From the cell containing the given text, extract its center point as [X, Y] coordinate. 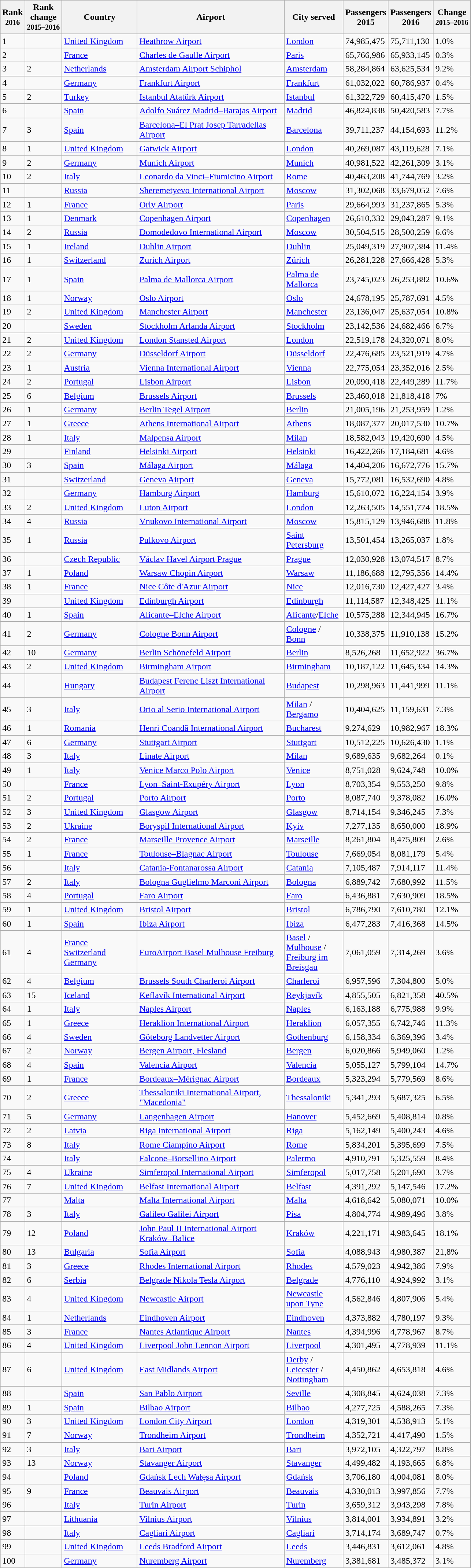
5,201,690 [411, 1172]
4,624,038 [411, 1393]
10,298,963 [366, 685]
Latvia [100, 1130]
96 [12, 1505]
Beauvais [314, 1491]
7,610,780 [411, 909]
85 [12, 1332]
2.5% [452, 368]
Hamburg [314, 493]
Palma de Mallorca [314, 279]
28,500,259 [411, 232]
Linate Airport [211, 756]
Helsinki [314, 452]
Bari [314, 1449]
11,441,999 [411, 685]
Malta International Airport [211, 1200]
0.7% [452, 1533]
6,158,334 [366, 1037]
76 [12, 1186]
Trondheim [314, 1435]
4,391,292 [366, 1186]
Stavanger Airport [211, 1463]
1.8% [452, 540]
8,081,179 [411, 854]
Keflavík International Airport [211, 995]
6,786,790 [366, 909]
12,016,730 [366, 587]
4,983,645 [411, 1233]
Derby / Leicester / Nottingham [314, 1369]
Domodedovo International Airport [211, 232]
62 [12, 981]
5,325,559 [411, 1158]
60 [12, 923]
Bilbao Airport [211, 1407]
Pisa [314, 1214]
Sheremetyevo International Airport [211, 190]
Copenhagen [314, 218]
11,645,334 [411, 666]
9,553,250 [411, 784]
7,314,269 [411, 952]
22,476,685 [366, 354]
Faro [314, 895]
92 [12, 1449]
24,678,195 [366, 298]
14.4% [452, 573]
42 [12, 652]
Passengers2015 [366, 17]
3,934,891 [411, 1519]
Bulgaria [100, 1252]
40,981,522 [366, 162]
6,057,355 [366, 1023]
11,910,138 [411, 633]
86 [12, 1346]
7.6% [452, 190]
3,714,174 [366, 1533]
12,427,427 [411, 587]
7,416,368 [411, 923]
3,972,105 [366, 1449]
Change2015–2016 [452, 17]
Belfast [314, 1186]
10,404,625 [366, 710]
28 [12, 437]
Saint Petersburg [314, 540]
Czech Republic [100, 559]
Simferopol International Airport [211, 1172]
15.2% [452, 633]
1.0% [452, 41]
5,408,814 [411, 1116]
4,855,505 [366, 995]
81 [12, 1266]
4,417,490 [411, 1435]
1.1% [452, 742]
4,980,387 [411, 1252]
65,766,986 [366, 55]
Alicante–Elche Airport [211, 615]
41,744,769 [411, 176]
18.1% [452, 1233]
27 [12, 423]
74 [12, 1158]
Barcelona [314, 130]
Palma de Mallorca Airport [211, 279]
71 [12, 1116]
Orio al Serio International Airport [211, 710]
Marseille [314, 840]
Gdańsk [314, 1477]
74,985,475 [366, 41]
43,119,628 [411, 148]
0.1% [452, 756]
Belgrade Nikola Tesla Airport [211, 1280]
Bristol Airport [211, 909]
Edinburgh Airport [211, 601]
Nice Côte d'Azur Airport [211, 587]
11,159,631 [411, 710]
France Switzerland Germany [100, 952]
78 [12, 1214]
Thessaloniki International Airport, "Macedonia" [211, 1097]
Heathrow Airport [211, 41]
Leeds [314, 1547]
99 [12, 1547]
4,499,482 [366, 1463]
11,652,922 [411, 652]
Dublin Airport [211, 246]
22,519,178 [366, 340]
7,061,059 [366, 952]
Finland [100, 452]
21,818,418 [411, 395]
Geneva Airport [211, 479]
5,341,293 [366, 1097]
29,664,993 [366, 204]
3.6% [452, 952]
Amsterdam Airport Schiphol [211, 69]
10,338,375 [366, 633]
Turin Airport [211, 1505]
4,942,386 [411, 1266]
3,612,061 [411, 1547]
Nantes [314, 1332]
Rome Ciampino Airport [211, 1144]
63 [12, 995]
23,521,919 [411, 354]
10,512,225 [366, 742]
Cologne Bonn Airport [211, 633]
8,087,740 [366, 798]
6,742,746 [411, 1023]
58 [12, 895]
Boryspil International Airport [211, 826]
8,751,028 [366, 770]
Marseille Provence Airport [211, 840]
21 [12, 340]
Bologna [314, 881]
39 [12, 601]
11.5% [452, 881]
3.8% [452, 1214]
Warsaw [314, 573]
Porto [314, 798]
50 [12, 784]
8,261,804 [366, 840]
4,193,665 [411, 1463]
16,532,690 [411, 479]
6,889,742 [366, 881]
Romania [100, 728]
Alicante/Elche [314, 615]
30,504,515 [366, 232]
4,804,774 [366, 1214]
Oslo Airport [211, 298]
35 [12, 540]
Riga [314, 1130]
Cologne / Bonn [314, 633]
Denmark [100, 218]
65 [12, 1023]
5.1% [452, 1421]
Belgrade [314, 1280]
8.4% [452, 1158]
13,501,454 [366, 540]
Toulouse [314, 854]
8,714,154 [366, 812]
Frankfurt [314, 83]
20,017,530 [411, 423]
3,706,180 [366, 1477]
Lyon [314, 784]
21,005,196 [366, 409]
Gatwick Airport [211, 148]
Valencia Airport [211, 1065]
San Pablo Airport [211, 1393]
23,745,023 [366, 279]
73 [12, 1144]
9.1% [452, 218]
4,004,081 [411, 1477]
City served [314, 17]
26,253,882 [411, 279]
91 [12, 1435]
22,449,289 [411, 382]
3,814,001 [366, 1519]
Václav Havel Airport Prague [211, 559]
5.0% [452, 981]
Bordeaux–Mérignac Airport [211, 1079]
94 [12, 1477]
8,475,809 [411, 840]
Gothenburg [314, 1037]
Frankfurt Airport [211, 83]
29,043,287 [411, 218]
4,618,642 [366, 1200]
Madrid [314, 111]
Porto Airport [211, 798]
97 [12, 1519]
Liverpool John Lennon Airport [211, 1346]
13,265,037 [411, 540]
65,933,145 [411, 55]
38 [12, 587]
4,538,913 [411, 1421]
Stuttgart [314, 742]
63,625,534 [411, 69]
17 [12, 279]
6.7% [452, 326]
Hungary [100, 685]
83 [12, 1299]
16 [12, 260]
45 [12, 710]
9,378,082 [411, 798]
Henri Coandă International Airport [211, 728]
25,049,319 [366, 246]
4,924,992 [411, 1280]
90 [12, 1421]
Kyiv [314, 826]
39,711,237 [366, 130]
34 [12, 521]
100 [12, 1561]
19,420,690 [411, 437]
Bordeaux [314, 1079]
Bristol [314, 909]
0.4% [452, 83]
Kraków [314, 1233]
4,653,818 [411, 1369]
8.6% [452, 1079]
11.7% [452, 382]
Budapest Ferenc Liszt International Airport [211, 685]
4,562,846 [366, 1299]
Venice [314, 770]
42,261,309 [411, 162]
Barcelona–El Prat Josep Tarradellas Airport [211, 130]
18 [12, 298]
Ibiza Airport [211, 923]
24,682,466 [411, 326]
Lisbon Airport [211, 382]
15,772,081 [366, 479]
3,446,831 [366, 1547]
7,304,800 [411, 981]
93 [12, 1463]
4,776,110 [366, 1280]
5,017,758 [366, 1172]
14,404,206 [366, 465]
69 [12, 1079]
Hamburg Airport [211, 493]
7,669,054 [366, 854]
Düsseldorf Airport [211, 354]
5,799,104 [411, 1065]
56 [12, 868]
Bucharest [314, 728]
2.6% [452, 840]
43 [12, 666]
89 [12, 1407]
12.1% [452, 909]
36.7% [452, 652]
Dublin [314, 246]
3.7% [452, 1172]
46,824,838 [366, 111]
East Midlands Airport [211, 1369]
Geneva [314, 479]
10.7% [452, 423]
Milan / Bergamo [314, 710]
Heraklion [314, 1023]
26,281,228 [366, 260]
14.5% [452, 923]
68 [12, 1065]
20,090,418 [366, 382]
40 [12, 615]
6,020,866 [366, 1051]
Birmingham [314, 666]
Prague [314, 559]
8,526,268 [366, 652]
82 [12, 1280]
61,322,729 [366, 97]
6,957,596 [366, 981]
23,352,016 [411, 368]
53 [12, 826]
37 [12, 573]
5,162,149 [366, 1130]
Vilnius [314, 1519]
Vnukovo International Airport [211, 521]
16,422,266 [366, 452]
95 [12, 1491]
Riga International Airport [211, 1130]
Munich Airport [211, 162]
27,907,384 [411, 246]
Naples [314, 1009]
7,105,487 [366, 868]
30 [12, 465]
10,982,967 [411, 728]
40,463,208 [366, 176]
Bari Airport [211, 1449]
12,263,505 [366, 507]
8,703,354 [366, 784]
17,184,681 [411, 452]
Eindhoven Airport [211, 1318]
0.8% [452, 1116]
Manchester Airport [211, 312]
Trondheim Airport [211, 1435]
Ibiza [314, 923]
Vienna International Airport [211, 368]
8.8% [452, 1449]
25,787,691 [411, 298]
Adolfo Suárez Madrid–Barajas Airport [211, 111]
64 [12, 1009]
Manchester [314, 312]
Lyon–Saint-Exupéry Airport [211, 784]
21,8% [452, 1252]
Munich [314, 162]
6.8% [452, 1463]
40,269,087 [366, 148]
7.1% [452, 148]
Orly Airport [211, 204]
Budapest [314, 685]
3,689,747 [411, 1533]
77 [12, 1200]
4,352,721 [366, 1435]
4,319,301 [366, 1421]
Nice [314, 587]
31,237,865 [411, 204]
14,551,774 [411, 507]
Sofia Airport [211, 1252]
9,682,264 [411, 756]
9,689,635 [366, 756]
Berlin Schönefeld Airport [211, 652]
26 [12, 409]
Pulkovo Airport [211, 540]
7,630,909 [411, 895]
Belfast International Airport [211, 1186]
5,080,071 [411, 1200]
18.3% [452, 728]
4,373,882 [366, 1318]
Galileo Galilei Airport [211, 1214]
Athens [314, 423]
23,460,018 [366, 395]
Göteborg Landvetter Airport [211, 1037]
4,450,862 [366, 1369]
6,436,881 [366, 895]
Newcastle Airport [211, 1299]
23 [12, 368]
16.7% [452, 615]
44 [12, 685]
Hanover [314, 1116]
24,320,071 [411, 340]
John Paul II International Airport Kraków–Balice [211, 1233]
7.9% [452, 1266]
Bergen Airport, Flesland [211, 1051]
61 [12, 952]
Málaga Airport [211, 465]
6,369,396 [411, 1037]
Cagliari Airport [211, 1533]
4.7% [452, 354]
0.3% [452, 55]
75,711,130 [411, 41]
3,485,372 [411, 1561]
7,277,135 [366, 826]
Gdańsk Lech Wałęsa Airport [211, 1477]
80 [12, 1252]
Glasgow Airport [211, 812]
49 [12, 770]
Vilnius Airport [211, 1519]
Cagliari [314, 1533]
5,147,546 [411, 1186]
Brussels South Charleroi Airport [211, 981]
5,779,569 [411, 1079]
18.9% [452, 826]
London Stansted Airport [211, 340]
4,301,495 [366, 1346]
Charles de Gaulle Airport [211, 55]
Catania-Fontanarossa Airport [211, 868]
Malpensa Airport [211, 437]
Stavanger [314, 1463]
9,624,748 [411, 770]
10,575,288 [366, 615]
Nuremberg [314, 1561]
10,626,430 [411, 742]
59 [12, 909]
London City Airport [211, 1421]
12,795,356 [411, 573]
15,815,129 [366, 521]
25,637,054 [411, 312]
16,224,154 [411, 493]
54 [12, 840]
40.5% [452, 995]
11.8% [452, 521]
18,582,043 [366, 437]
24 [12, 382]
7.5% [452, 1144]
4,778,967 [411, 1332]
11.3% [452, 1023]
Bologna Guglielmo Marconi Airport [211, 881]
Edinburgh [314, 601]
Falcone–Borsellino Airport [211, 1158]
4,088,943 [366, 1252]
Bergen [314, 1051]
Bilbao [314, 1407]
7,914,117 [411, 868]
18,087,377 [366, 423]
75 [12, 1172]
Amsterdam [314, 69]
15.7% [452, 465]
10.6% [452, 279]
Charleroi [314, 981]
4,221,171 [366, 1233]
Rank2016 [12, 17]
9.9% [452, 1009]
5,323,294 [366, 1079]
Birmingham Airport [211, 666]
46 [12, 728]
Lithuania [100, 1519]
Basel / Mulhouse / Freiburg im Breisgau [314, 952]
7% [452, 395]
4,394,996 [366, 1332]
7.8% [452, 1505]
36 [12, 559]
67 [12, 1051]
Zurich Airport [211, 260]
Airport [211, 17]
14.7% [452, 1065]
4,579,023 [366, 1266]
9.8% [452, 784]
Serbia [100, 1280]
Berlin Tegel Airport [211, 409]
60,415,470 [411, 97]
Luton Airport [211, 507]
Newcastle upon Tyne [314, 1299]
Brussels Airport [211, 395]
Nuremberg Airport [211, 1561]
Venice Marco Polo Airport [211, 770]
26,610,332 [366, 218]
Vienna [314, 368]
4,780,197 [411, 1318]
4,322,797 [411, 1449]
52 [12, 812]
Istanbul Atatürk Airport [211, 97]
4,778,939 [411, 1346]
Glasgow [314, 812]
Beauvais Airport [211, 1491]
20 [12, 326]
21,253,959 [411, 409]
11 [12, 190]
Nantes Atlantique Airport [211, 1332]
14.3% [452, 666]
44,154,693 [411, 130]
3.9% [452, 493]
23,136,047 [366, 312]
Catania [314, 868]
Istanbul [314, 97]
12,348,425 [411, 601]
79 [12, 1233]
72 [12, 1130]
10,187,122 [366, 666]
60,786,937 [411, 83]
Faro Airport [211, 895]
Athens International Airport [211, 423]
11,114,587 [366, 601]
33,679,052 [411, 190]
50,420,583 [411, 111]
Helsinki Airport [211, 452]
31,302,068 [366, 190]
Stockholm [314, 326]
Stockholm Arlanda Airport [211, 326]
16,672,776 [411, 465]
Austria [100, 368]
5,687,325 [411, 1097]
14 [12, 232]
57 [12, 881]
EuroAirport Basel Mulhouse Freiburg [211, 952]
Reykjavík [314, 995]
Sofia [314, 1252]
17.2% [452, 1186]
5,400,243 [411, 1130]
Toulouse–Blagnac Airport [211, 854]
Rhodes International Airport [211, 1266]
4,308,845 [366, 1393]
22 [12, 354]
3,381,681 [366, 1561]
3,997,856 [411, 1491]
31 [12, 479]
47 [12, 742]
Rhodes [314, 1266]
6,821,358 [411, 995]
Naples Airport [211, 1009]
4,910,791 [366, 1158]
5,395,699 [411, 1144]
58,284,864 [366, 69]
4,989,496 [411, 1214]
5,949,060 [411, 1051]
5,055,127 [366, 1065]
Lisbon [314, 382]
Simferopol [314, 1172]
Turkey [100, 97]
Heraklion International Airport [211, 1023]
Liverpool [314, 1346]
15,610,072 [366, 493]
11,186,688 [366, 573]
Langenhagen Airport [211, 1116]
Brussels [314, 395]
3,659,312 [366, 1505]
Leeds Bradford Airport [211, 1547]
8,650,000 [411, 826]
Passengers2016 [411, 17]
9.3% [452, 1318]
9.2% [452, 69]
88 [12, 1393]
29 [12, 452]
87 [12, 1369]
Rankchange2015–2016 [43, 17]
98 [12, 1533]
7,680,992 [411, 881]
22,775,054 [366, 368]
Palermo [314, 1158]
Zürich [314, 260]
Leonardo da Vinci–Fiumicino Airport [211, 176]
6,163,188 [366, 1009]
32 [12, 493]
Valencia [314, 1065]
25 [12, 395]
27,666,428 [411, 260]
9,346,245 [411, 812]
Iceland [100, 995]
4,588,265 [411, 1407]
4,277,725 [366, 1407]
16.0% [452, 798]
4,807,906 [411, 1299]
61,032,022 [366, 83]
Düsseldorf [314, 354]
Copenhagen Airport [211, 218]
6.6% [452, 232]
4,330,013 [366, 1491]
Thessaloniki [314, 1097]
Country [100, 17]
66 [12, 1037]
70 [12, 1097]
13,074,517 [411, 559]
5,834,201 [366, 1144]
3,943,298 [411, 1505]
10.8% [452, 312]
Ireland [100, 246]
6.5% [452, 1097]
13,946,688 [411, 521]
12,344,945 [411, 615]
Turin [314, 1505]
6,477,283 [366, 923]
6,775,988 [411, 1009]
Warsaw Chopin Airport [211, 573]
12,030,928 [366, 559]
41 [12, 633]
Eindhoven [314, 1318]
51 [12, 798]
23,142,536 [366, 326]
55 [12, 854]
19 [12, 312]
48 [12, 756]
Seville [314, 1393]
Stuttgart Airport [211, 742]
5,452,669 [366, 1116]
Oslo [314, 298]
33 [12, 507]
Málaga [314, 465]
9,274,629 [366, 728]
84 [12, 1318]
11.2% [452, 130]
